Pinpoint the cell where the given text exists, returning its [x, y] midpoint coordinate. 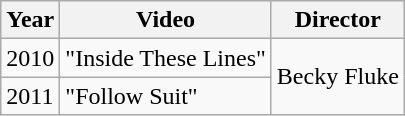
2010 [30, 58]
Becky Fluke [338, 77]
Director [338, 20]
2011 [30, 96]
"Inside These Lines" [166, 58]
"Follow Suit" [166, 96]
Year [30, 20]
Video [166, 20]
